Locate the cell with the specified text and output its [x, y] center coordinate. 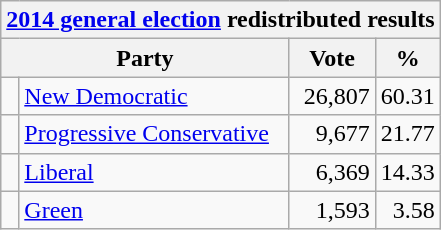
Liberal [154, 172]
6,369 [332, 172]
Progressive Conservative [154, 134]
Party [145, 58]
1,593 [332, 210]
14.33 [408, 172]
9,677 [332, 134]
60.31 [408, 96]
New Democratic [154, 96]
Vote [332, 58]
% [408, 58]
2014 general election redistributed results [220, 20]
21.77 [408, 134]
Green [154, 210]
3.58 [408, 210]
26,807 [332, 96]
